Detect which cell encompasses the target text, then output its (X, Y) center coordinate. 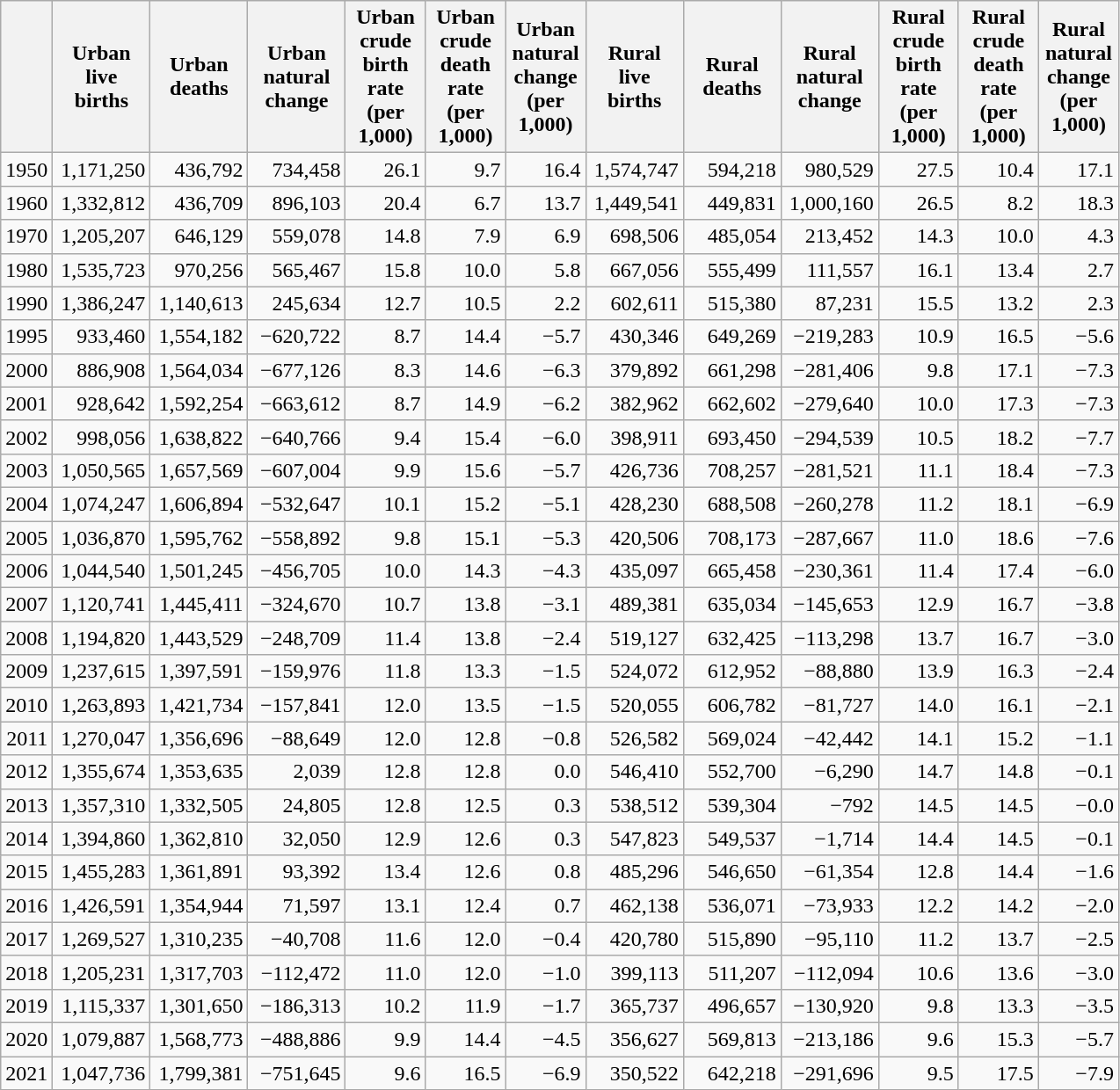
1,535,723 (102, 270)
12.4 (466, 905)
1,554,182 (199, 337)
−281,406 (830, 370)
−88,649 (297, 738)
14.1 (918, 738)
1,194,820 (102, 638)
1,317,703 (199, 972)
1,568,773 (199, 1039)
462,138 (635, 905)
−663,612 (297, 403)
430,346 (635, 337)
15.3 (999, 1039)
5.8 (545, 270)
0.8 (545, 872)
18.3 (1078, 203)
1,353,635 (199, 772)
Urban live births (102, 77)
1,205,207 (102, 236)
Rural deaths (731, 77)
−792 (830, 805)
1,421,734 (199, 705)
−488,886 (297, 1039)
−532,647 (297, 504)
−456,705 (297, 571)
547,823 (635, 839)
−40,708 (297, 939)
32,050 (297, 839)
18.2 (999, 437)
Rural natural change (per 1,000) (1078, 77)
12.5 (466, 805)
9.5 (918, 1073)
26.1 (385, 170)
1,362,810 (199, 839)
18.1 (999, 504)
−6,290 (830, 772)
436,792 (199, 170)
698,506 (635, 236)
435,097 (635, 571)
13.6 (999, 972)
1,140,613 (199, 303)
1,263,893 (102, 705)
552,700 (731, 772)
1,574,747 (635, 170)
2018 (26, 972)
642,218 (731, 1073)
1,332,505 (199, 805)
2009 (26, 672)
−186,313 (297, 1006)
−5.1 (545, 504)
1980 (26, 270)
688,508 (731, 504)
2010 (26, 705)
−95,110 (830, 939)
2001 (26, 403)
356,627 (635, 1039)
555,499 (731, 270)
−0.0 (1078, 805)
539,304 (731, 805)
Rural crude death rate (per 1,000) (999, 77)
1960 (26, 203)
1,047,736 (102, 1073)
Urban crude death rate (per 1,000) (466, 77)
12.7 (385, 303)
1,657,569 (199, 470)
520,055 (635, 705)
546,410 (635, 772)
559,078 (297, 236)
−1.0 (545, 972)
612,952 (731, 672)
6.9 (545, 236)
2000 (26, 370)
13.5 (466, 705)
602,611 (635, 303)
10.4 (999, 170)
2011 (26, 738)
549,537 (731, 839)
−0.4 (545, 939)
436,709 (199, 203)
2021 (26, 1073)
4.3 (1078, 236)
2019 (26, 1006)
511,207 (731, 972)
594,218 (731, 170)
2008 (26, 638)
Urban deaths (199, 77)
428,230 (635, 504)
0.7 (545, 905)
−620,722 (297, 337)
1,443,529 (199, 638)
Rural live births (635, 77)
9.7 (466, 170)
2004 (26, 504)
14.2 (999, 905)
519,127 (635, 638)
13.1 (385, 905)
667,056 (635, 270)
−73,933 (830, 905)
−1,714 (830, 839)
20.4 (385, 203)
−1.1 (1078, 738)
734,458 (297, 170)
−112,094 (830, 972)
1,171,250 (102, 170)
−7.9 (1078, 1073)
−2.1 (1078, 705)
1,050,565 (102, 470)
−81,727 (830, 705)
526,582 (635, 738)
Urban natural change (per 1,000) (545, 77)
14.0 (918, 705)
−324,670 (297, 605)
1,357,310 (102, 805)
2014 (26, 839)
485,296 (635, 872)
−159,976 (297, 672)
−4.3 (545, 571)
15.4 (466, 437)
1,310,235 (199, 939)
11.9 (466, 1006)
11.8 (385, 672)
−6.3 (545, 370)
0.0 (545, 772)
11.1 (918, 470)
1,000,160 (830, 203)
524,072 (635, 672)
−6.2 (545, 403)
708,257 (731, 470)
11.6 (385, 939)
546,650 (731, 872)
14.7 (918, 772)
1,445,411 (199, 605)
708,173 (731, 537)
−1.7 (545, 1006)
1990 (26, 303)
1,397,591 (199, 672)
17.4 (999, 571)
2015 (26, 872)
2,039 (297, 772)
569,024 (731, 738)
886,908 (102, 370)
−751,645 (297, 1073)
−294,539 (830, 437)
1,270,047 (102, 738)
71,597 (297, 905)
−112,472 (297, 972)
1,356,696 (199, 738)
350,522 (635, 1073)
−677,126 (297, 370)
515,380 (731, 303)
970,256 (199, 270)
485,054 (731, 236)
1,449,541 (635, 203)
13.2 (999, 303)
10.9 (918, 337)
1,269,527 (102, 939)
18.6 (999, 537)
−113,298 (830, 638)
398,911 (635, 437)
15.1 (466, 537)
1,036,870 (102, 537)
−640,766 (297, 437)
−2.0 (1078, 905)
2020 (26, 1039)
8.2 (999, 203)
693,450 (731, 437)
382,962 (635, 403)
−607,004 (297, 470)
1,301,650 (199, 1006)
27.5 (918, 170)
1,386,247 (102, 303)
14.9 (466, 403)
665,458 (731, 571)
−3.5 (1078, 1006)
2.2 (545, 303)
15.5 (918, 303)
1,595,762 (199, 537)
426,736 (635, 470)
661,298 (731, 370)
632,425 (731, 638)
2012 (26, 772)
−61,354 (830, 872)
−2.5 (1078, 939)
10.2 (385, 1006)
−5.6 (1078, 337)
646,129 (199, 236)
8.3 (385, 370)
1,074,247 (102, 504)
2016 (26, 905)
1970 (26, 236)
998,056 (102, 437)
379,892 (635, 370)
87,231 (830, 303)
1,394,860 (102, 839)
6.7 (466, 203)
2005 (26, 537)
2007 (26, 605)
16.4 (545, 170)
1,606,894 (199, 504)
1,799,381 (199, 1073)
2006 (26, 571)
−4.5 (545, 1039)
1,332,812 (102, 203)
17.5 (999, 1073)
Rural crude birth rate (per 1,000) (918, 77)
9.4 (385, 437)
980,529 (830, 170)
−157,841 (297, 705)
−88,880 (830, 672)
Urban crude birth rate (per 1,000) (385, 77)
2003 (26, 470)
565,467 (297, 270)
−1.6 (1078, 872)
569,813 (731, 1039)
−0.8 (545, 738)
−213,186 (830, 1039)
−7.7 (1078, 437)
12.2 (918, 905)
−7.6 (1078, 537)
−130,920 (830, 1006)
−291,696 (830, 1073)
1950 (26, 170)
606,782 (731, 705)
1,355,674 (102, 772)
2002 (26, 437)
14.6 (466, 370)
1,079,887 (102, 1039)
−3.8 (1078, 605)
24,805 (297, 805)
16.3 (999, 672)
10.7 (385, 605)
449,831 (731, 203)
26.5 (918, 203)
−287,667 (830, 537)
213,452 (830, 236)
−248,709 (297, 638)
1,638,822 (199, 437)
536,071 (731, 905)
1,455,283 (102, 872)
93,392 (297, 872)
−42,442 (830, 738)
1,426,591 (102, 905)
1995 (26, 337)
Urban natural change (297, 77)
1,564,034 (199, 370)
1,361,891 (199, 872)
2.7 (1078, 270)
365,737 (635, 1006)
538,512 (635, 805)
1,237,615 (102, 672)
10.6 (918, 972)
1,120,741 (102, 605)
2.3 (1078, 303)
2017 (26, 939)
111,557 (830, 270)
896,103 (297, 203)
−219,283 (830, 337)
1,044,540 (102, 571)
933,460 (102, 337)
1,501,245 (199, 571)
649,269 (731, 337)
−145,653 (830, 605)
10.1 (385, 504)
−558,892 (297, 537)
489,381 (635, 605)
635,034 (731, 605)
18.4 (999, 470)
15.8 (385, 270)
515,890 (731, 939)
−260,278 (830, 504)
13.9 (918, 672)
420,780 (635, 939)
662,602 (731, 403)
17.3 (999, 403)
15.6 (466, 470)
1,354,944 (199, 905)
928,642 (102, 403)
−3.1 (545, 605)
Rural natural change (830, 77)
1,115,337 (102, 1006)
245,634 (297, 303)
−230,361 (830, 571)
−281,521 (830, 470)
399,113 (635, 972)
2013 (26, 805)
−5.3 (545, 537)
7.9 (466, 236)
496,657 (731, 1006)
1,205,231 (102, 972)
−279,640 (830, 403)
1,592,254 (199, 403)
420,506 (635, 537)
